Capture the cell that displays the provided text and extract its (x, y) central coordinate. 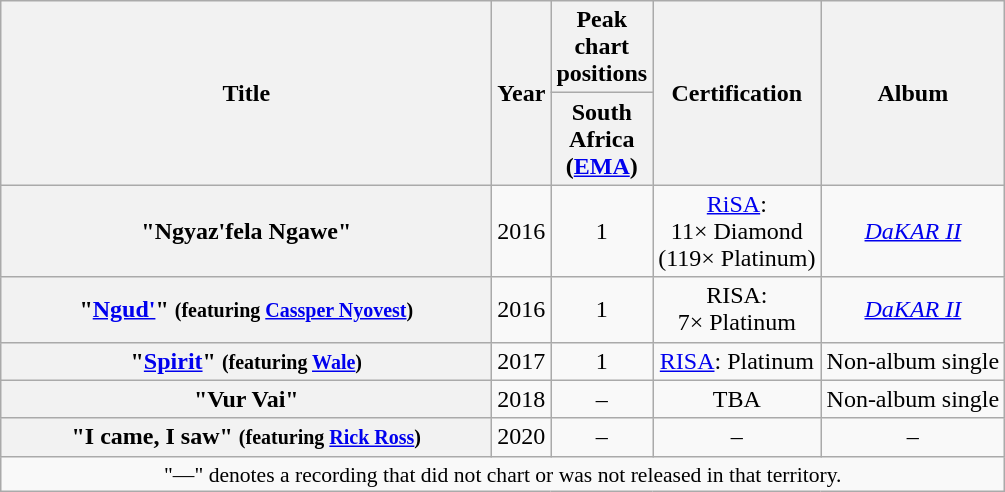
Peak chart positions (602, 47)
South Africa (EMA) (602, 139)
Title (246, 93)
"—" denotes a recording that did not chart or was not released in that territory. (503, 474)
Album (913, 93)
"Vur Vai" (246, 399)
"I came, I saw" (featuring Rick Ross) (246, 437)
RiSA: 11× Diamond (119× Platinum) (737, 231)
"Ngud'" (featuring Cassper Nyovest) (246, 310)
2018 (522, 399)
2020 (522, 437)
2017 (522, 361)
TBA (737, 399)
RISA:7× Platinum (737, 310)
"Spirit" (featuring Wale) (246, 361)
"Ngyaz'fela Ngawe" (246, 231)
Year (522, 93)
Certification (737, 93)
RISA: Platinum (737, 361)
